Provide the (X, Y) coordinate of the cell's center where the given text is located.  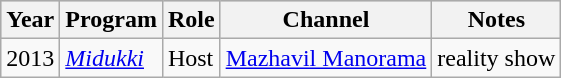
Mazhavil Manorama (326, 58)
reality show (496, 58)
Notes (496, 20)
2013 (30, 58)
Role (191, 20)
Year (30, 20)
Midukki (112, 58)
Channel (326, 20)
Host (191, 58)
Program (112, 20)
